For the text-containing cell, return its midpoint in [x, y] coordinate format. 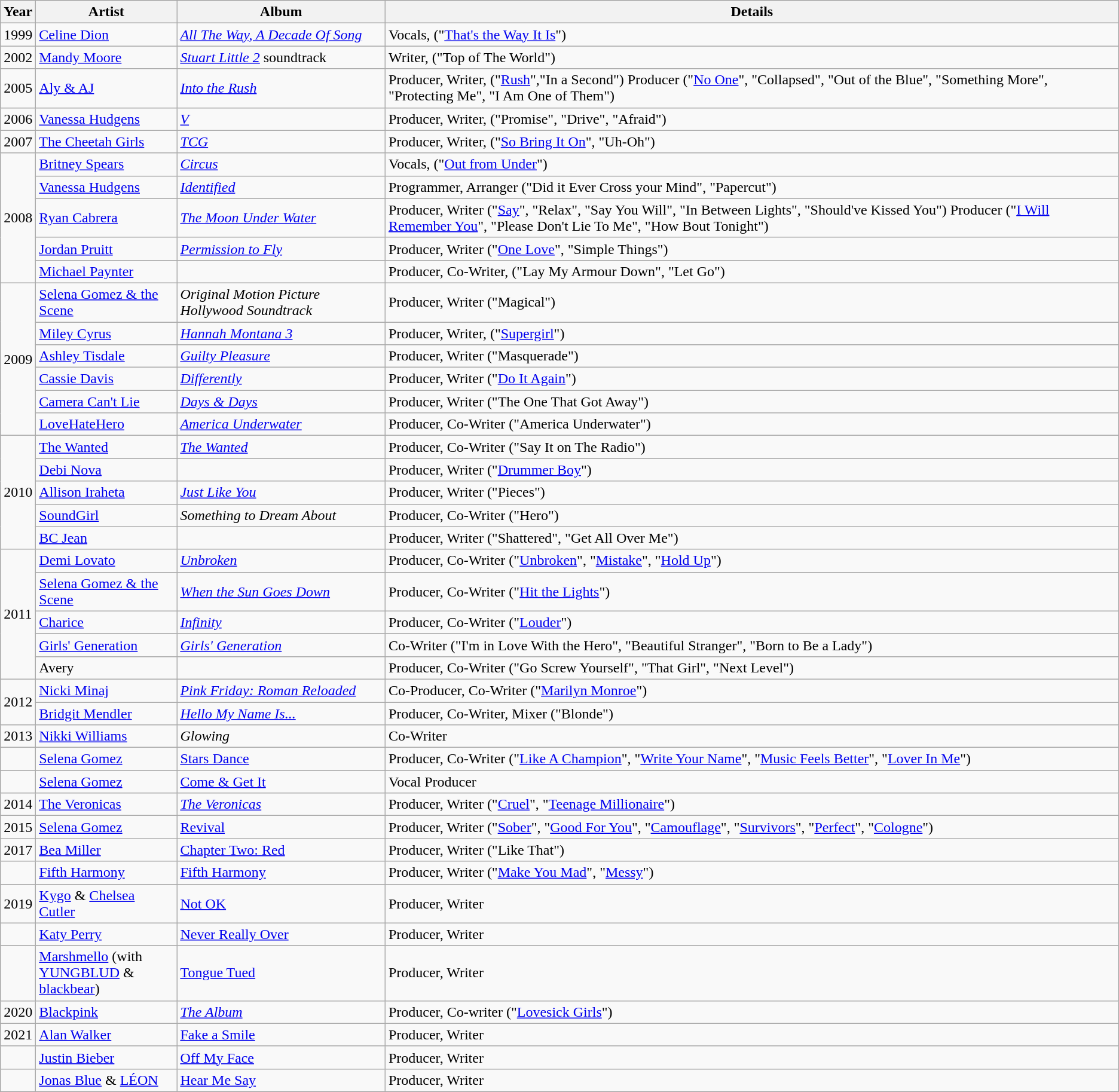
Producer, Co-Writer ("Louder") [752, 622]
Ashley Tisdale [106, 356]
Justin Bieber [106, 1057]
Hannah Montana 3 [281, 333]
Co-Producer, Co-Writer ("Marilyn Monroe") [752, 690]
Debi Nova [106, 470]
Producer, Co-writer ("Lovesick Girls") [752, 1012]
2020 [18, 1012]
Michael Paynter [106, 271]
2019 [18, 904]
Chapter Two: Red [281, 850]
Programmer, Arranger ("Did it Ever Cross your Mind", "Papercut") [752, 187]
Allison Iraheta [106, 493]
Into the Rush [281, 88]
Miley Cyrus [106, 333]
Producer, Writer ("Sober", "Good For You", "Camouflage", "Survivors", "Perfect", "Cologne") [752, 827]
All The Way, A Decade Of Song [281, 35]
2010 [18, 493]
Vocal Producer [752, 782]
Producer, Co-Writer ("Say It on The Radio") [752, 447]
Producer, Writer ("The One That Got Away") [752, 402]
Year [18, 12]
Identified [281, 187]
Pink Friday: Roman Reloaded [281, 690]
Guilty Pleasure [281, 356]
Infinity [281, 622]
2014 [18, 805]
Differently [281, 379]
Producer, Writer ("Magical") [752, 302]
TCG [281, 142]
Bea Miller [106, 850]
Celine Dion [106, 35]
Producer, Writer ("Make You Mad", "Messy") [752, 873]
Producer, Co-Writer ("Like A Champion", "Write Your Name", "Music Feels Better", "Lover In Me") [752, 759]
When the Sun Goes Down [281, 592]
Off My Face [281, 1057]
Camera Can't Lie [106, 402]
Hear Me Say [281, 1080]
Ryan Cabrera [106, 218]
Producer, Writer ("Shattered", "Get All Over Me") [752, 538]
Mandy Moore [106, 57]
Artist [106, 12]
Details [752, 12]
Not OK [281, 904]
2005 [18, 88]
Producer, Writer, ("Promise", "Drive", "Afraid") [752, 119]
Producer, Co-Writer ("Hero") [752, 515]
Nicki Minaj [106, 690]
Producer, Co-Writer, Mixer ("Blonde") [752, 713]
Aly & AJ [106, 88]
Tongue Tued [281, 973]
Stuart Little 2 soundtrack [281, 57]
Producer, Co-Writer ("Go Screw Yourself", "That Girl", "Next Level") [752, 668]
BC Jean [106, 538]
Fake a Smile [281, 1035]
Days & Days [281, 402]
2008 [18, 218]
Circus [281, 164]
2021 [18, 1035]
Jordan Pruitt [106, 249]
Alan Walker [106, 1035]
Vocals, ("Out from Under") [752, 164]
Producer, Writer ("Drummer Boy") [752, 470]
Bridgit Mendler [106, 713]
Nikki Williams [106, 736]
LoveHateHero [106, 424]
Producer, Writer ("Like That") [752, 850]
Producer, Co-Writer ("Unbroken", "Mistake", "Hold Up") [752, 561]
Co-Writer [752, 736]
Britney Spears [106, 164]
Producer, Co-Writer, ("Lay My Armour Down", "Let Go") [752, 271]
Producer, Writer ("Cruel", "Teenage Millionaire") [752, 805]
2002 [18, 57]
Demi Lovato [106, 561]
Producer, Co-Writer ("America Underwater") [752, 424]
2017 [18, 850]
Never Really Over [281, 934]
2007 [18, 142]
1999 [18, 35]
Album [281, 12]
The Moon Under Water [281, 218]
2006 [18, 119]
Unbroken [281, 561]
Permission to Fly [281, 249]
Glowing [281, 736]
America Underwater [281, 424]
Jonas Blue & LÉON [106, 1080]
Charice [106, 622]
2012 [18, 702]
Producer, Writer, ("So Bring It On", "Uh-Oh") [752, 142]
Hello My Name Is... [281, 713]
Katy Perry [106, 934]
Writer, ("Top of The World") [752, 57]
2009 [18, 359]
Revival [281, 827]
Stars Dance [281, 759]
The Album [281, 1012]
Kygo & Chelsea Cutler [106, 904]
Co-Writer ("I'm in Love With the Hero", "Beautiful Stranger", "Born to Be a Lady") [752, 645]
Original Motion Picture Hollywood Soundtrack [281, 302]
Come & Get It [281, 782]
Producer, Writer ("One Love", "Simple Things") [752, 249]
Just Like You [281, 493]
Something to Dream About [281, 515]
Producer, Co-Writer ("Hit the Lights") [752, 592]
Producer, Writer ("Pieces") [752, 493]
Producer, Writer ("Do It Again") [752, 379]
Blackpink [106, 1012]
Producer, Writer, ("Rush","In a Second") Producer ("No One", "Collapsed", "Out of the Blue", "Something More", "Protecting Me", "I Am One of Them") [752, 88]
Producer, Writer ("Masquerade") [752, 356]
SoundGirl [106, 515]
Marshmello (with YUNGBLUD & blackbear) [106, 973]
2011 [18, 614]
Vocals, ("That's the Way It Is") [752, 35]
The Cheetah Girls [106, 142]
Cassie Davis [106, 379]
2015 [18, 827]
Producer, Writer, ("Supergirl") [752, 333]
2013 [18, 736]
Avery [106, 668]
V [281, 119]
